Find where the given text appears and provide that cell's center as (x, y) coordinate. 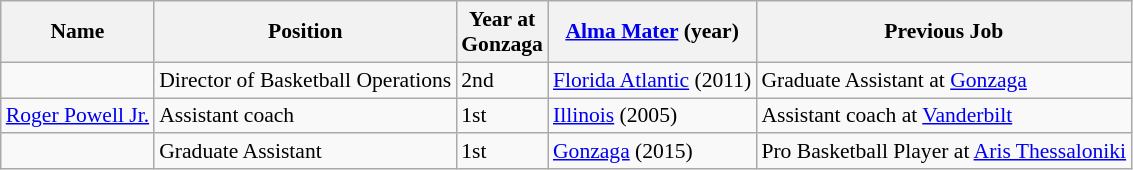
Year atGonzaga (502, 32)
Assistant coach (305, 116)
Director of Basketball Operations (305, 80)
Graduate Assistant at Gonzaga (944, 80)
Illinois (2005) (652, 116)
Assistant coach at Vanderbilt (944, 116)
Gonzaga (2015) (652, 152)
Florida Atlantic (2011) (652, 80)
2nd (502, 80)
Name (78, 32)
Previous Job (944, 32)
Position (305, 32)
Pro Basketball Player at Aris Thessaloniki (944, 152)
Graduate Assistant (305, 152)
Alma Mater (year) (652, 32)
Roger Powell Jr. (78, 116)
